Extract the [X, Y] coordinate from the center of the cell holding the provided text.  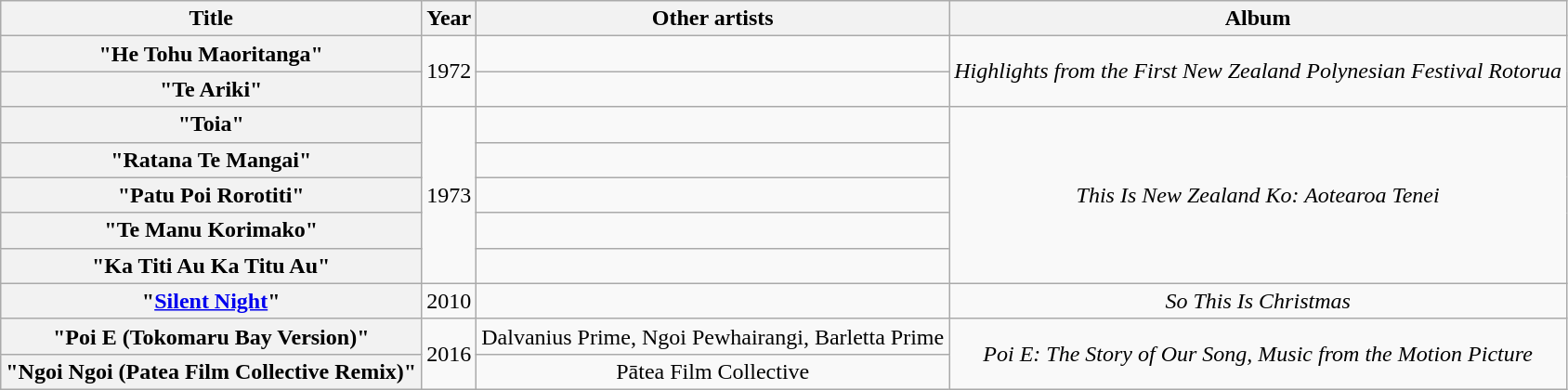
"Ngoi Ngoi (Patea Film Collective Remix)" [212, 371]
1973 [450, 195]
Title [212, 19]
"Te Ariki" [212, 89]
So This Is Christmas [1258, 301]
Pātea Film Collective [713, 371]
2010 [450, 301]
Year [450, 19]
"Toia" [212, 124]
This Is New Zealand Ko: Aotearoa Tenei [1258, 195]
2016 [450, 354]
"Ka Titi Au Ka Titu Au" [212, 266]
"Ratana Te Mangai" [212, 160]
"Silent Night" [212, 301]
"Poi E (Tokomaru Bay Version)" [212, 336]
Highlights from the First New Zealand Polynesian Festival Rotorua [1258, 71]
Album [1258, 19]
"Patu Poi Rorotiti" [212, 195]
"Te Manu Korimako" [212, 230]
"He Tohu Maoritanga" [212, 54]
Other artists [713, 19]
Dalvanius Prime, Ngoi Pewhairangi, Barletta Prime [713, 336]
Poi E: The Story of Our Song, Music from the Motion Picture [1258, 354]
1972 [450, 71]
